Provide the (X, Y) coordinate of the cell's center where the given text is located.  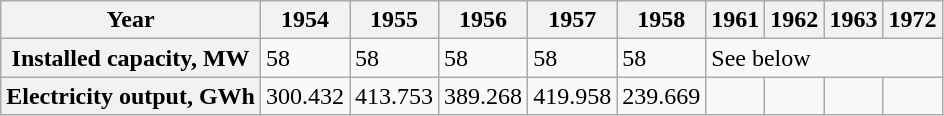
239.669 (662, 96)
300.432 (304, 96)
419.958 (572, 96)
1954 (304, 20)
1955 (394, 20)
1956 (484, 20)
1963 (854, 20)
1958 (662, 20)
Electricity output, GWh (131, 96)
1972 (912, 20)
1961 (736, 20)
413.753 (394, 96)
Installed capacity, MW (131, 58)
1962 (794, 20)
389.268 (484, 96)
1957 (572, 20)
See below (824, 58)
Year (131, 20)
